From the cell containing the given text, extract its center point as [x, y] coordinate. 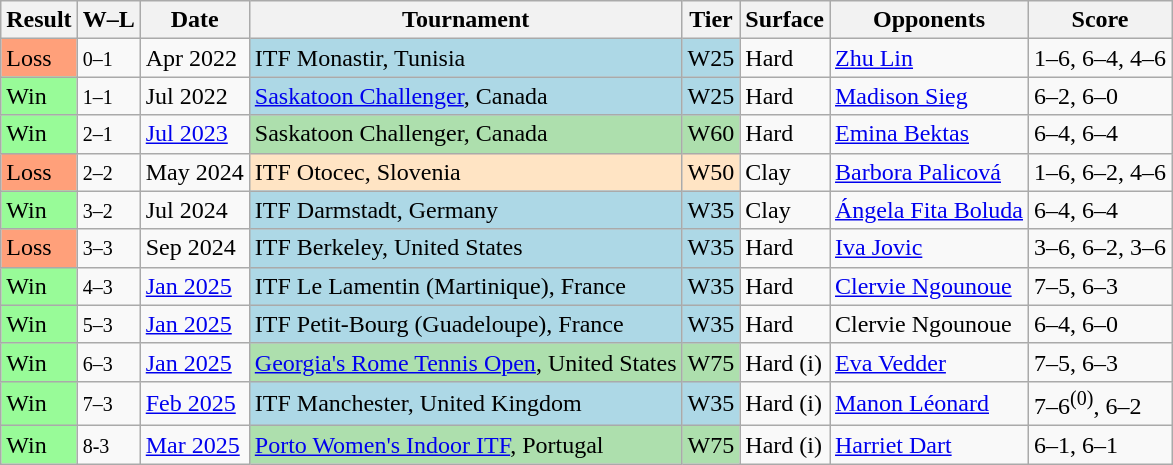
Barbora Palicová [930, 172]
Result [39, 20]
Ángela Fita Boluda [930, 210]
ITF Manchester, United Kingdom [466, 404]
1–1 [108, 96]
May 2024 [194, 172]
Score [1100, 20]
6–2, 6–0 [1100, 96]
Jul 2023 [194, 134]
Date [194, 20]
6–1, 6–1 [1100, 445]
Georgia's Rome Tennis Open, United States [466, 362]
Harriet Dart [930, 445]
Mar 2025 [194, 445]
W50 [711, 172]
3–2 [108, 210]
Tier [711, 20]
Surface [785, 20]
Feb 2025 [194, 404]
ITF Darmstadt, Germany [466, 210]
Iva Jovic [930, 248]
6–3 [108, 362]
2–1 [108, 134]
Madison Sieg [930, 96]
7–6(0), 6–2 [1100, 404]
Manon Léonard [930, 404]
ITF Otocec, Slovenia [466, 172]
Jul 2024 [194, 210]
Porto Women's Indoor ITF, Portugal [466, 445]
5–3 [108, 324]
Eva Vedder [930, 362]
ITF Monastir, Tunisia [466, 58]
1–6, 6–2, 4–6 [1100, 172]
Apr 2022 [194, 58]
Tournament [466, 20]
7–3 [108, 404]
Jul 2022 [194, 96]
0–1 [108, 58]
W–L [108, 20]
4–3 [108, 286]
Zhu Lin [930, 58]
Sep 2024 [194, 248]
ITF Petit-Bourg (Guadeloupe), France [466, 324]
W60 [711, 134]
ITF Le Lamentin (Martinique), France [466, 286]
8-3 [108, 445]
2–2 [108, 172]
6–4, 6–0 [1100, 324]
1–6, 6–4, 4–6 [1100, 58]
ITF Berkeley, United States [466, 248]
3–6, 6–2, 3–6 [1100, 248]
3–3 [108, 248]
Opponents [930, 20]
Emina Bektas [930, 134]
